Find where the given text appears and provide that cell's center as (X, Y) coordinate. 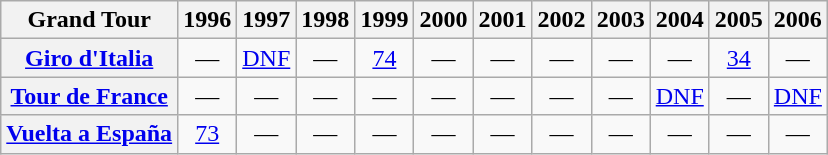
Tour de France (90, 96)
Vuelta a España (90, 134)
2002 (562, 20)
34 (738, 58)
2004 (680, 20)
2000 (444, 20)
1999 (384, 20)
74 (384, 58)
2005 (738, 20)
2006 (798, 20)
73 (208, 134)
Giro d'Italia (90, 58)
2003 (620, 20)
2001 (502, 20)
1998 (326, 20)
Grand Tour (90, 20)
1996 (208, 20)
1997 (266, 20)
